Provide the [X, Y] coordinate of the cell's center where the given text is located.  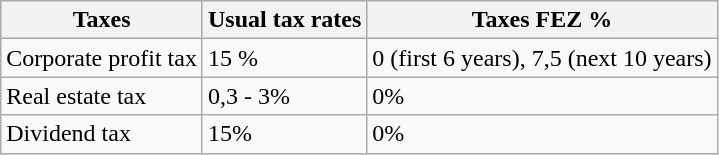
15% [284, 134]
Dividend tax [102, 134]
15 % [284, 58]
0 (first 6 years), 7,5 (next 10 years) [542, 58]
Usual tax rates [284, 20]
Real estate tax [102, 96]
Taxes FEZ % [542, 20]
Corporate profit tax [102, 58]
Taxes [102, 20]
0,3 - 3% [284, 96]
